Detect which cell encompasses the target text, then output its (x, y) center coordinate. 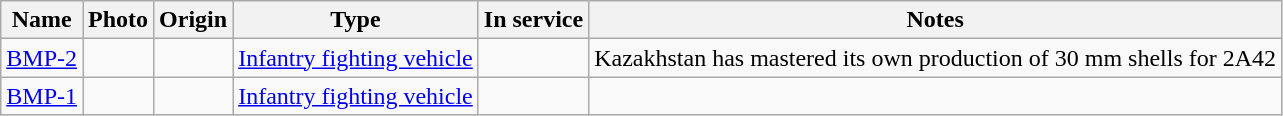
BMP-1 (42, 96)
In service (533, 20)
Origin (194, 20)
Name (42, 20)
Photo (118, 20)
Notes (936, 20)
Kazakhstan has mastered its own production of 30 mm shells for 2A42 (936, 58)
Type (356, 20)
BMP-2 (42, 58)
